Search for the cell housing the specified text and yield its [X, Y] center coordinate. 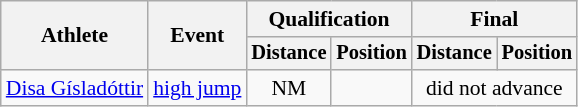
NM [288, 88]
Disa Gísladóttir [74, 88]
Event [197, 36]
high jump [197, 88]
did not advance [494, 88]
Final [494, 19]
Qualification [328, 19]
Athlete [74, 36]
